Locate the cell with the specified text and output its [x, y] center coordinate. 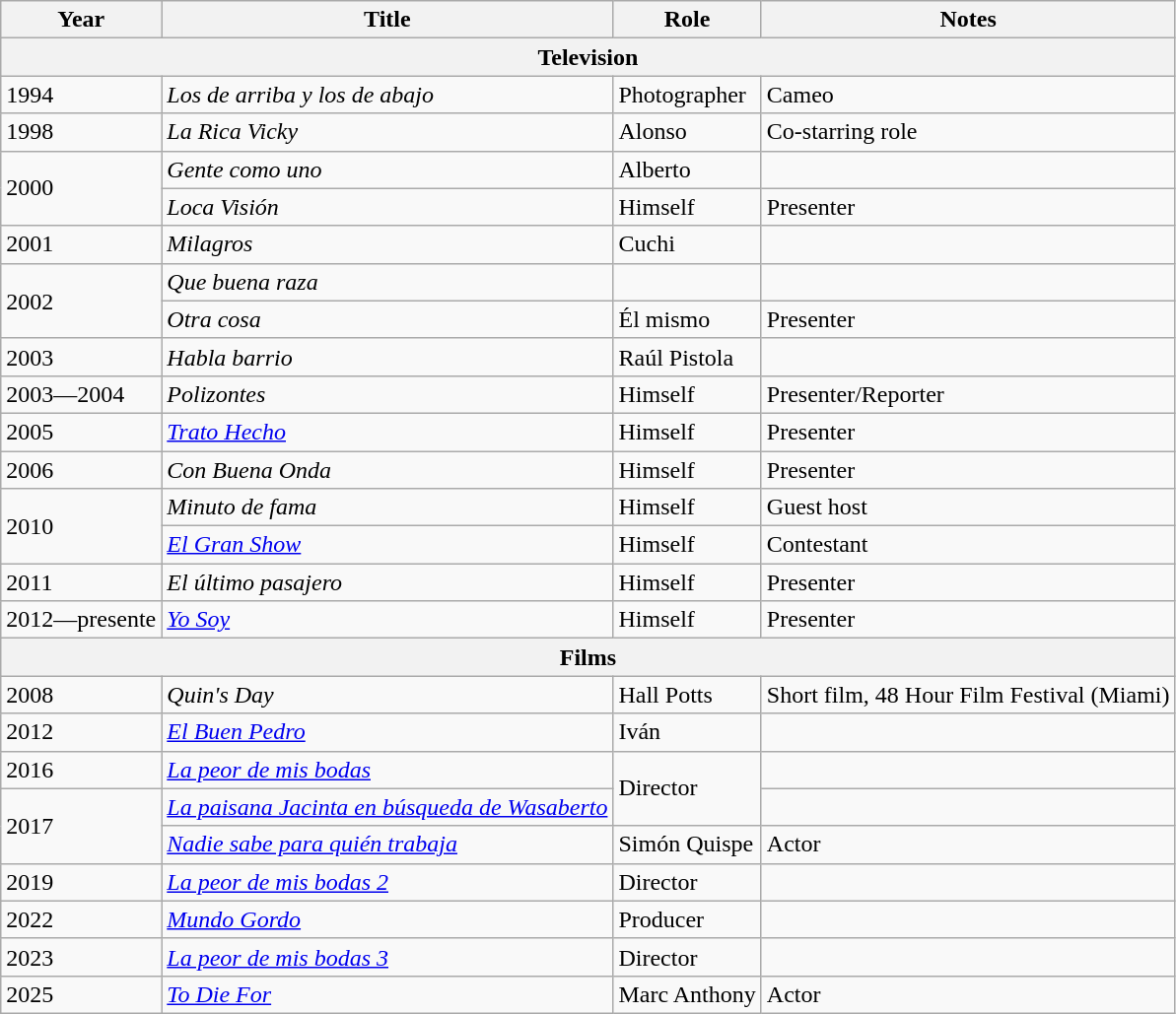
1994 [81, 95]
La Rica Vicky [387, 132]
Yo Soy [387, 620]
2003—2004 [81, 394]
Raúl Pistola [687, 357]
La peor de mis bodas 3 [387, 957]
2006 [81, 470]
El Gran Show [387, 545]
Hall Potts [687, 695]
2023 [81, 957]
Él mismo [687, 319]
Iván [687, 732]
Marc Anthony [687, 994]
Gente como uno [387, 169]
Polizontes [387, 394]
2011 [81, 582]
2025 [81, 994]
Presenter/Reporter [968, 394]
2012—presente [81, 620]
To Die For [387, 994]
1998 [81, 132]
Role [687, 20]
Co-starring role [968, 132]
2017 [81, 826]
2003 [81, 357]
2001 [81, 244]
Los de arriba y los de abajo [387, 95]
El Buen Pedro [387, 732]
Cuchi [687, 244]
2022 [81, 919]
Guest host [968, 507]
Trato Hecho [387, 432]
Con Buena Onda [387, 470]
2019 [81, 882]
Mundo Gordo [387, 919]
Year [81, 20]
La peor de mis bodas [387, 770]
Photographer [687, 95]
2016 [81, 770]
2008 [81, 695]
Television [588, 57]
Habla barrio [387, 357]
2000 [81, 188]
Quin's Day [387, 695]
Notes [968, 20]
Loca Visión [387, 207]
La paisana Jacinta en búsqueda de Wasaberto [387, 807]
Alberto [687, 169]
Title [387, 20]
Milagros [387, 244]
Producer [687, 919]
2012 [81, 732]
2010 [81, 526]
Simón Quispe [687, 845]
Contestant [968, 545]
Minuto de fama [387, 507]
Cameo [968, 95]
Otra cosa [387, 319]
2002 [81, 301]
Short film, 48 Hour Film Festival (Miami) [968, 695]
2005 [81, 432]
Que buena raza [387, 282]
Films [588, 657]
Alonso [687, 132]
Nadie sabe para quién trabaja [387, 845]
El último pasajero [387, 582]
La peor de mis bodas 2 [387, 882]
